Locate the cell with the specified text and output its [X, Y] center coordinate. 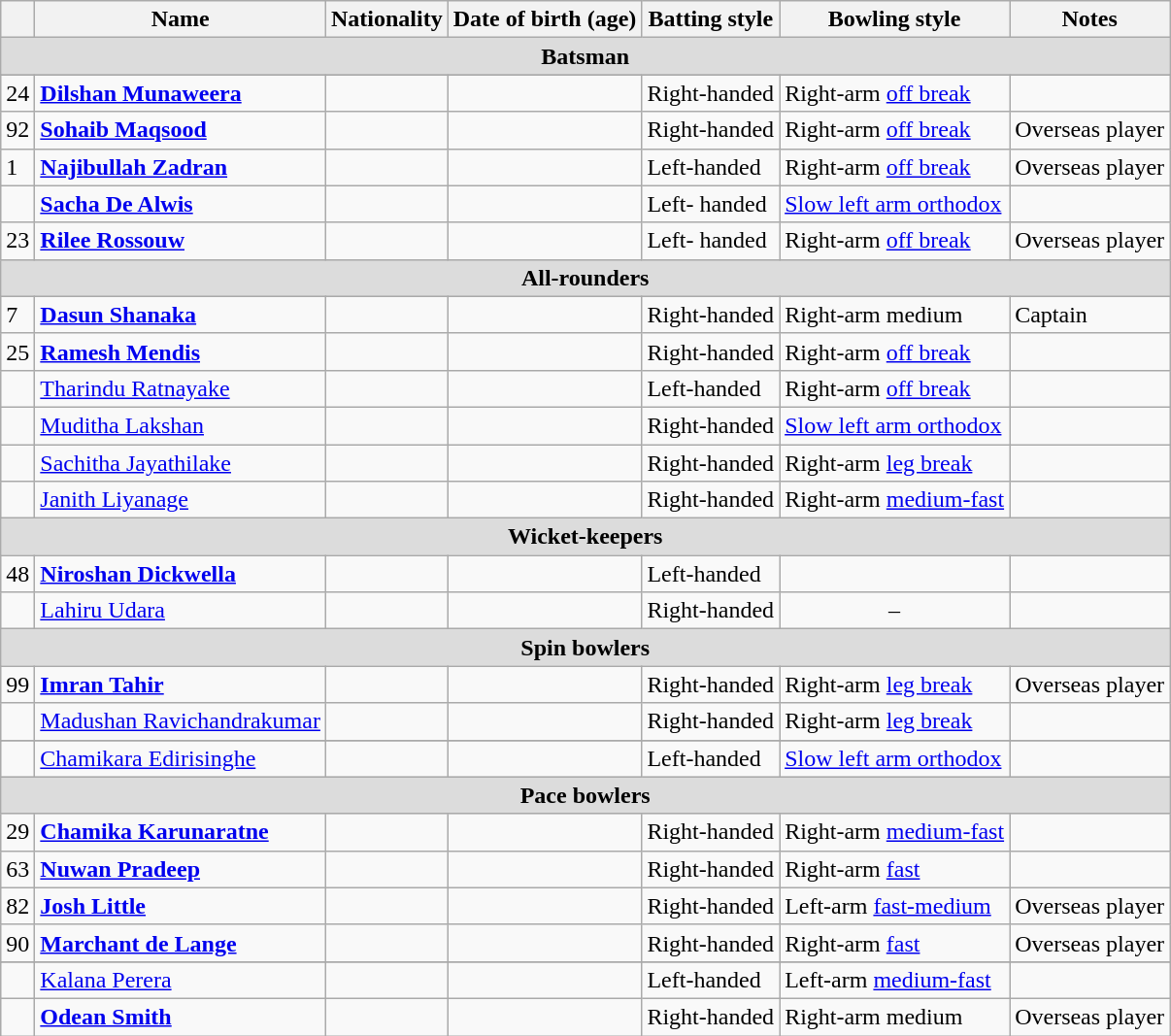
Kalana Perera [181, 980]
Ramesh Mendis [181, 351]
Batsman [585, 56]
Captain [1089, 315]
82 [17, 906]
24 [17, 93]
Left-arm medium-fast [895, 980]
Madushan Ravichandrakumar [181, 721]
Imran Tahir [181, 685]
1 [17, 167]
Josh Little [181, 906]
Dilshan Munaweera [181, 93]
Nuwan Pradeep [181, 869]
Najibullah Zadran [181, 167]
Pace bowlers [585, 795]
Bowling style [895, 19]
All-rounders [585, 278]
Dasun Shanaka [181, 315]
7 [17, 315]
Sachitha Jayathilake [181, 463]
Niroshan Dickwella [181, 574]
90 [17, 943]
Left-arm fast-medium [895, 906]
Wicket-keepers [585, 537]
Rilee Rossouw [181, 241]
63 [17, 869]
Chamika Karunaratne [181, 832]
Janith Liyanage [181, 500]
25 [17, 351]
29 [17, 832]
Name [181, 19]
92 [17, 130]
Nationality [386, 19]
Spin bowlers [585, 648]
Notes [1089, 19]
Sohaib Maqsood [181, 130]
Date of birth (age) [545, 19]
48 [17, 574]
23 [17, 241]
Odean Smith [181, 1017]
99 [17, 685]
Marchant de Lange [181, 943]
Sacha De Alwis [181, 204]
Batting style [711, 19]
Muditha Lakshan [181, 425]
Tharindu Ratnayake [181, 388]
Lahiru Udara [181, 611]
Chamikara Edirisinghe [181, 758]
– [895, 611]
